Scan for the cell matching the given text and deliver its (x, y) coordinate at center. 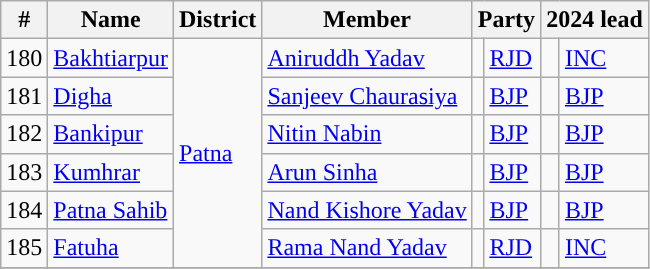
183 (24, 172)
Party (506, 20)
Fatuha (111, 248)
Bankipur (111, 134)
Digha (111, 96)
181 (24, 96)
Arun Sinha (367, 172)
Patna (218, 153)
Patna Sahib (111, 210)
Kumhrar (111, 172)
180 (24, 58)
Sanjeev Chaurasiya (367, 96)
Bakhtiarpur (111, 58)
185 (24, 248)
Member (367, 20)
Nand Kishore Yadav (367, 210)
Rama Nand Yadav (367, 248)
Aniruddh Yadav (367, 58)
2024 lead (595, 20)
182 (24, 134)
District (218, 20)
Name (111, 20)
Nitin Nabin (367, 134)
184 (24, 210)
# (24, 20)
